Find where the given text appears and provide that cell's center as [x, y] coordinate. 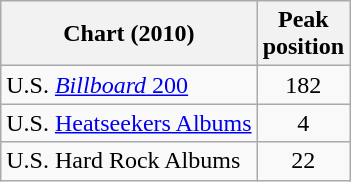
U.S. Billboard 200 [129, 85]
22 [303, 161]
182 [303, 85]
U.S. Hard Rock Albums [129, 161]
U.S. Heatseekers Albums [129, 123]
Peakposition [303, 34]
4 [303, 123]
Chart (2010) [129, 34]
